For the text-containing cell, return its midpoint in (X, Y) coordinate format. 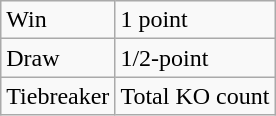
Win (58, 20)
1 point (195, 20)
Tiebreaker (58, 96)
1/2-point (195, 58)
Draw (58, 58)
Total KO count (195, 96)
